From the cell containing the given text, extract its center point as (X, Y) coordinate. 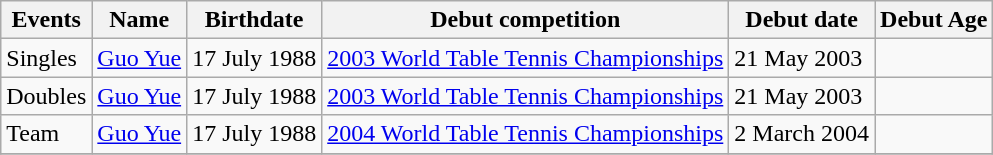
Debut date (802, 20)
Events (46, 20)
Debut competition (526, 20)
Birthdate (254, 20)
Singles (46, 58)
2004 World Table Tennis Championships (526, 134)
Doubles (46, 96)
Debut Age (934, 20)
2 March 2004 (802, 134)
Name (140, 20)
Team (46, 134)
